Determine the (X, Y) coordinate at the center of the cell enclosing the given text.  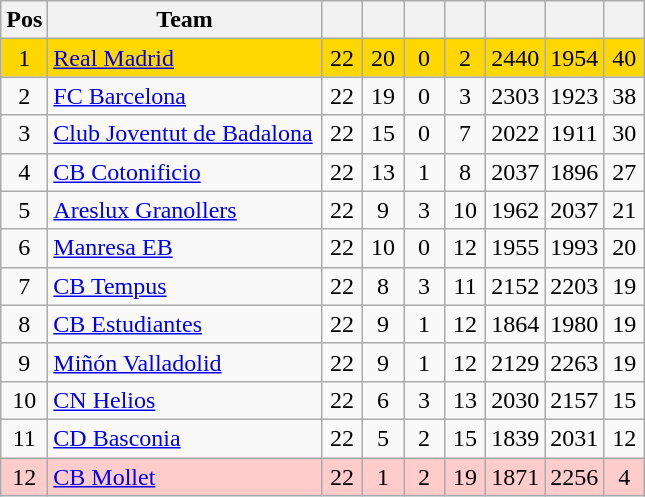
21 (624, 210)
Pos (24, 20)
2129 (516, 362)
CB Cotonificio (185, 172)
40 (624, 58)
FC Barcelona (185, 96)
Team (185, 20)
CB Mollet (185, 477)
27 (624, 172)
1864 (516, 324)
2030 (516, 400)
1896 (574, 172)
1871 (516, 477)
1911 (574, 134)
CB Tempus (185, 286)
Real Madrid (185, 58)
2022 (516, 134)
CD Basconia (185, 438)
1839 (516, 438)
1923 (574, 96)
Club Joventut de Badalona (185, 134)
2256 (574, 477)
1980 (574, 324)
Manresa EB (185, 248)
2203 (574, 286)
CN Helios (185, 400)
38 (624, 96)
1954 (574, 58)
30 (624, 134)
1955 (516, 248)
1993 (574, 248)
2157 (574, 400)
Miñón Valladolid (185, 362)
2303 (516, 96)
2263 (574, 362)
2440 (516, 58)
2031 (574, 438)
CB Estudiantes (185, 324)
Areslux Granollers (185, 210)
2152 (516, 286)
1962 (516, 210)
